Extract the (X, Y) coordinate from the center of the cell holding the provided text.  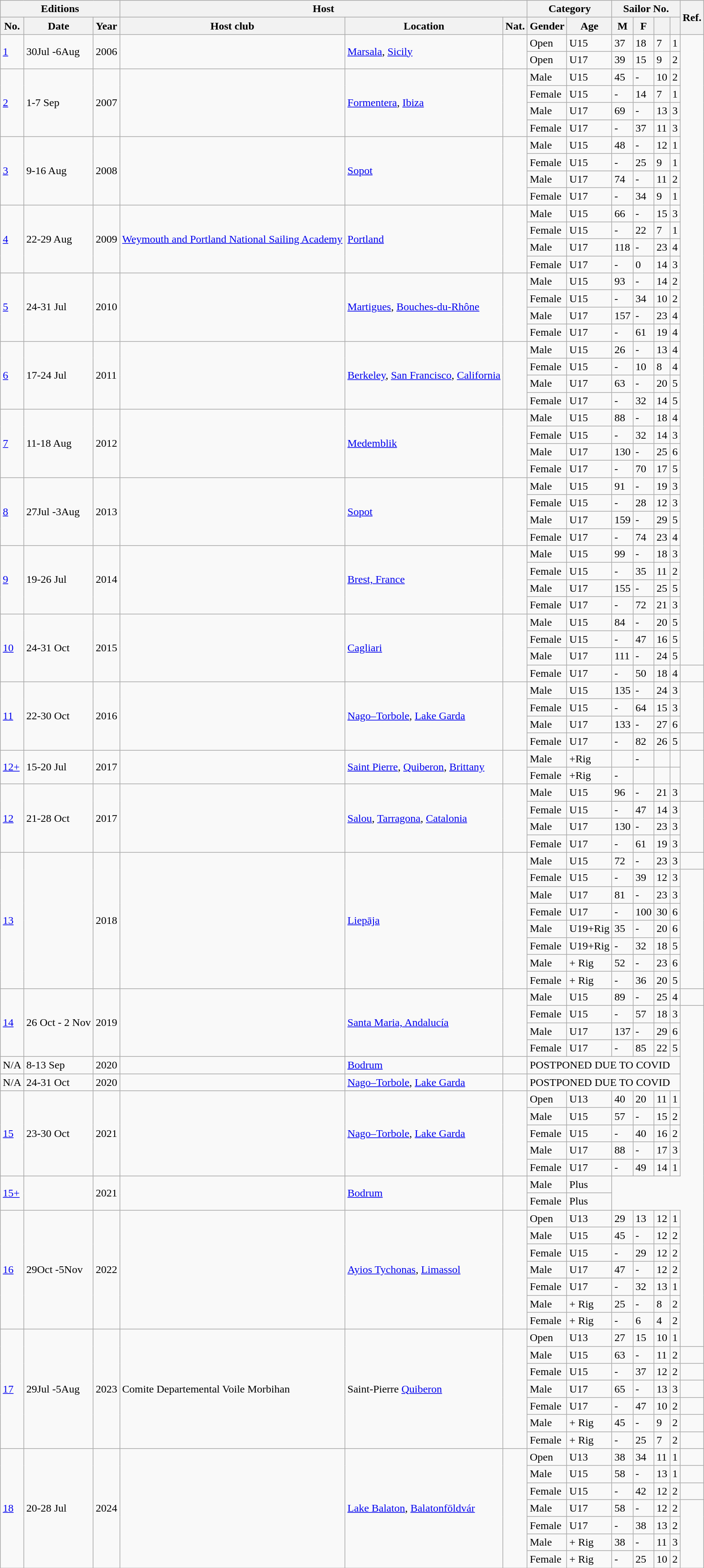
48 (622, 145)
2007 (107, 103)
Lake Balaton, Balatonföldvár (424, 1508)
111 (622, 656)
Ref. (692, 17)
64 (644, 707)
Martigues, Bouches-du-Rhône (424, 307)
29Oct -5Nov (58, 1269)
137 (622, 1031)
2008 (107, 171)
100 (644, 912)
91 (622, 486)
Gender (547, 26)
23-30 Oct (58, 1133)
Host (323, 9)
155 (622, 588)
2015 (107, 648)
29Jul -5Aug (58, 1389)
27Jul -3Aug (58, 511)
F (644, 26)
8-13 Sep (58, 1065)
Nat. (515, 26)
20-28 Jul (58, 1508)
19-26 Jul (58, 580)
82 (644, 741)
2023 (107, 1389)
2009 (107, 239)
Year (107, 26)
2018 (107, 920)
28 (644, 503)
66 (622, 214)
2013 (107, 511)
50 (644, 673)
89 (622, 997)
Category (570, 9)
15+ (12, 1193)
15-20 Jul (58, 767)
157 (622, 316)
Salou, Tarragona, Catalonia (424, 818)
11-18 Aug (58, 443)
70 (644, 469)
2011 (107, 375)
1-7 Sep (58, 103)
2022 (107, 1269)
Comite Departemental Voile Morbihan (232, 1389)
Saint Pierre, Quiberon, Brittany (424, 767)
Portland (424, 239)
Marsala, Sicily (424, 51)
26 Oct - 2 Nov (58, 1022)
30Jul -6Aug (58, 51)
24-31 Jul (58, 307)
Cagliari (424, 648)
22-29 Aug (58, 239)
0 (644, 265)
Brest, France (424, 580)
Liepāja (424, 920)
Date (58, 26)
2006 (107, 51)
Location (424, 26)
22-30 Oct (58, 716)
Age (589, 26)
Medemblik (424, 443)
Formentera, Ibiza (424, 103)
Editions (60, 9)
9-16 Aug (58, 171)
84 (622, 622)
93 (622, 282)
96 (622, 793)
135 (622, 690)
M (622, 26)
52 (622, 963)
Ayios Tychonas, Limassol (424, 1269)
159 (622, 520)
Santa Maria, Andalucía (424, 1022)
118 (622, 248)
2016 (107, 716)
Weymouth and Portland National Sailing Academy (232, 239)
30 (662, 912)
133 (622, 724)
65 (622, 1389)
12+ (12, 767)
No. (12, 26)
Berkeley, San Francisco, California (424, 375)
42 (644, 1491)
99 (622, 554)
Host club (232, 26)
49 (644, 1167)
85 (644, 1048)
36 (644, 980)
2024 (107, 1508)
17-24 Jul (58, 375)
69 (622, 111)
2019 (107, 1022)
21-28 Oct (58, 818)
2012 (107, 443)
2010 (107, 307)
Sailor No. (646, 9)
81 (622, 895)
Saint-Pierre Quiberon (424, 1389)
2014 (107, 580)
